Find where the given text appears and provide that cell's center as [X, Y] coordinate. 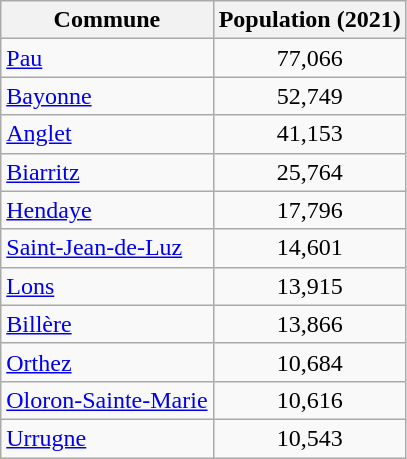
17,796 [310, 210]
41,153 [310, 134]
Pau [107, 58]
13,866 [310, 324]
Commune [107, 20]
Biarritz [107, 172]
Urrugne [107, 438]
10,684 [310, 362]
14,601 [310, 248]
Saint-Jean-de-Luz [107, 248]
Anglet [107, 134]
Orthez [107, 362]
Population (2021) [310, 20]
25,764 [310, 172]
Bayonne [107, 96]
Hendaye [107, 210]
77,066 [310, 58]
Lons [107, 286]
13,915 [310, 286]
Billère [107, 324]
52,749 [310, 96]
10,543 [310, 438]
10,616 [310, 400]
Oloron-Sainte-Marie [107, 400]
